Provide the (x, y) coordinate of the cell's center where the given text is located.  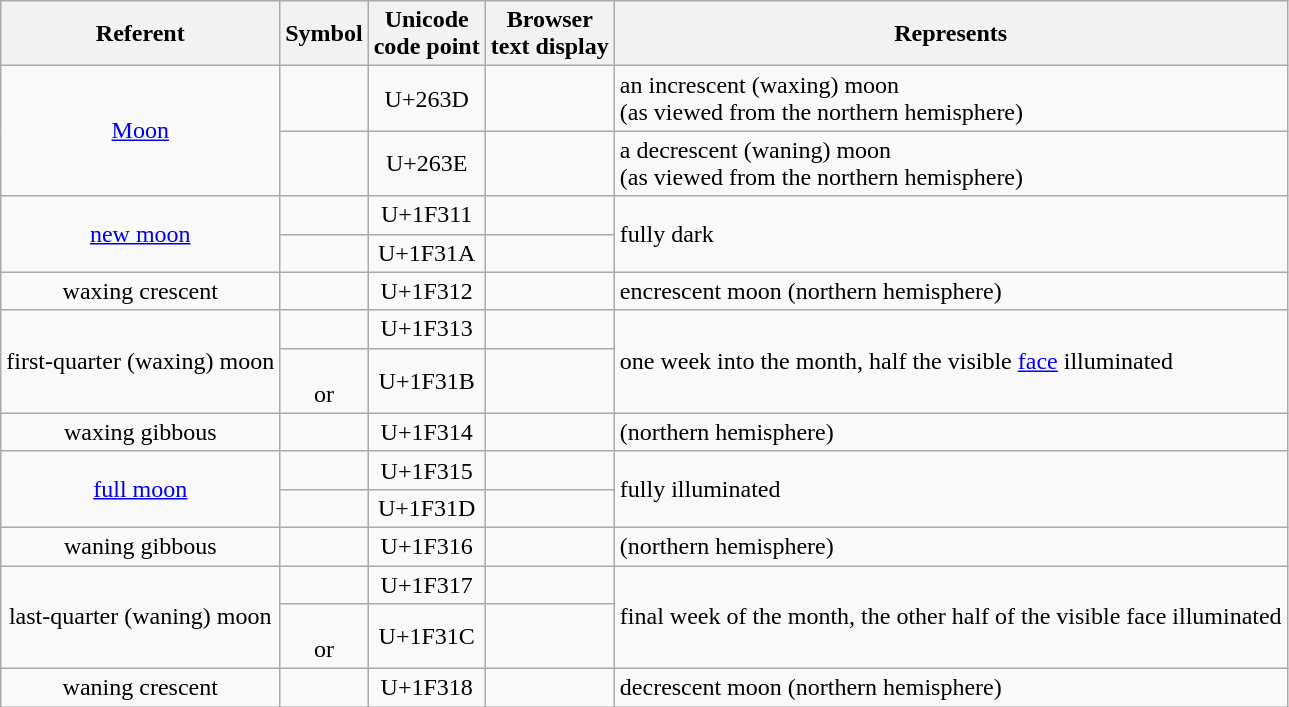
encrescent moon (northern hemisphere) (950, 291)
U+1F31C (426, 636)
full moon (140, 489)
Referent (140, 34)
U+1F318 (426, 688)
Browsertext display (550, 34)
U+1F31A (426, 253)
Represents (950, 34)
U+1F31D (426, 508)
fully illuminated (950, 489)
fully dark (950, 234)
U+263D (426, 98)
waxing crescent (140, 291)
waning gibbous (140, 546)
waxing gibbous (140, 432)
Symbol (324, 34)
U+1F316 (426, 546)
Moon (140, 131)
first-quarter (waxing) moon (140, 362)
final week of the month, the other half of the visible face illuminated (950, 618)
last-quarter (waning) moon (140, 618)
one week into the month, half the visible face illuminated (950, 362)
U+1F317 (426, 585)
waning crescent (140, 688)
U+1F31B (426, 380)
U+1F312 (426, 291)
U+1F313 (426, 329)
U+1F311 (426, 215)
decrescent moon (northern hemisphere) (950, 688)
Unicodecode point (426, 34)
an increscent (waxing) moon(as viewed from the northern hemisphere) (950, 98)
U+263E (426, 164)
a decrescent (waning) moon(as viewed from the northern hemisphere) (950, 164)
U+1F314 (426, 432)
U+1F315 (426, 470)
new moon (140, 234)
